Provide the [X, Y] coordinate of the cell's center where the given text is located.  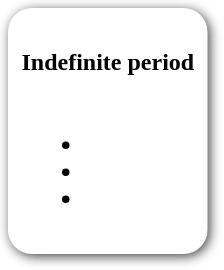
Indefinite period [108, 131]
